Extract the [x, y] coordinate from the center of the cell holding the provided text.  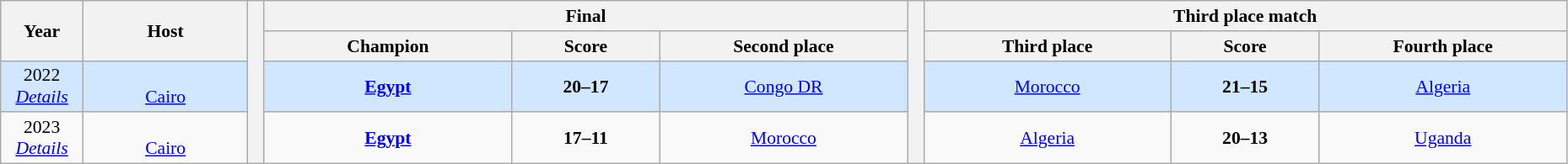
2023Details [42, 138]
20–13 [1245, 138]
Fourth place [1442, 46]
Third place [1048, 46]
17–11 [586, 138]
Champion [388, 46]
Host [165, 30]
Third place match [1245, 16]
Second place [783, 46]
2022Details [42, 86]
Uganda [1442, 138]
20–17 [586, 86]
21–15 [1245, 86]
Congo DR [783, 86]
Year [42, 30]
Final [585, 16]
